Provide the [x, y] coordinate of the cell's center where the given text is located.  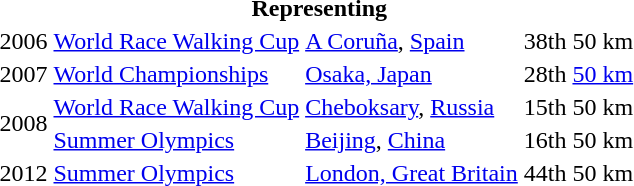
Osaka, Japan [412, 74]
World Championships [176, 74]
15th [545, 107]
Beijing, China [412, 140]
16th [545, 140]
Cheboksary, Russia [412, 107]
28th [545, 74]
Summer Olympics [176, 140]
A Coruña, Spain [412, 41]
38th [545, 41]
